Capture the cell that displays the provided text and extract its (x, y) central coordinate. 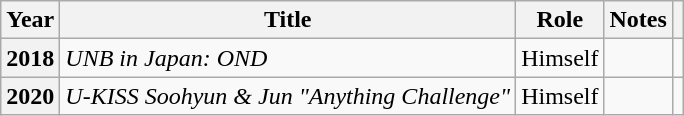
Notes (638, 20)
U-KISS Soohyun & Jun "Anything Challenge" (288, 96)
Role (560, 20)
UNB in Japan: OND (288, 58)
Year (30, 20)
2018 (30, 58)
Title (288, 20)
2020 (30, 96)
